Identify which cell holds the provided text, then report its [X, Y] central coordinate. 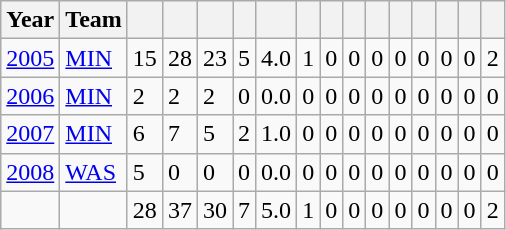
2005 [30, 58]
30 [214, 210]
2008 [30, 172]
15 [144, 58]
1.0 [276, 134]
5.0 [276, 210]
Year [30, 20]
2007 [30, 134]
2006 [30, 96]
Team [94, 20]
WAS [94, 172]
37 [180, 210]
23 [214, 58]
4.0 [276, 58]
6 [144, 134]
